Search for the cell housing the specified text and yield its (X, Y) center coordinate. 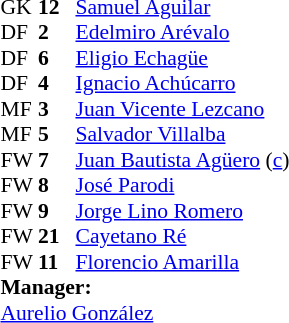
2 (57, 33)
Ignacio Achúcarro (182, 83)
Jorge Lino Romero (182, 211)
Juan Bautista Agüero (c) (182, 160)
5 (57, 135)
Edelmiro Arévalo (182, 33)
11 (57, 262)
9 (57, 211)
7 (57, 160)
Salvador Villalba (182, 135)
4 (57, 83)
3 (57, 109)
Manager: (144, 287)
8 (57, 185)
Florencio Amarilla (182, 262)
Eligio Echagüe (182, 58)
Juan Vicente Lezcano (182, 109)
6 (57, 58)
Cayetano Ré (182, 237)
21 (57, 237)
José Parodi (182, 185)
